Locate the cell with the specified text and output its [x, y] center coordinate. 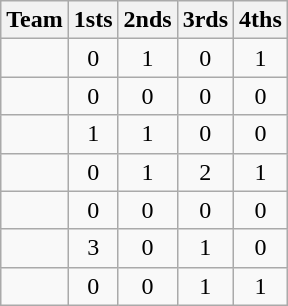
4ths [261, 20]
2nds [148, 20]
3rds [205, 20]
Team [35, 20]
1sts [93, 20]
2 [205, 172]
3 [93, 248]
